Return the (x, y) coordinate for the center point of the cell that contains the specified text.  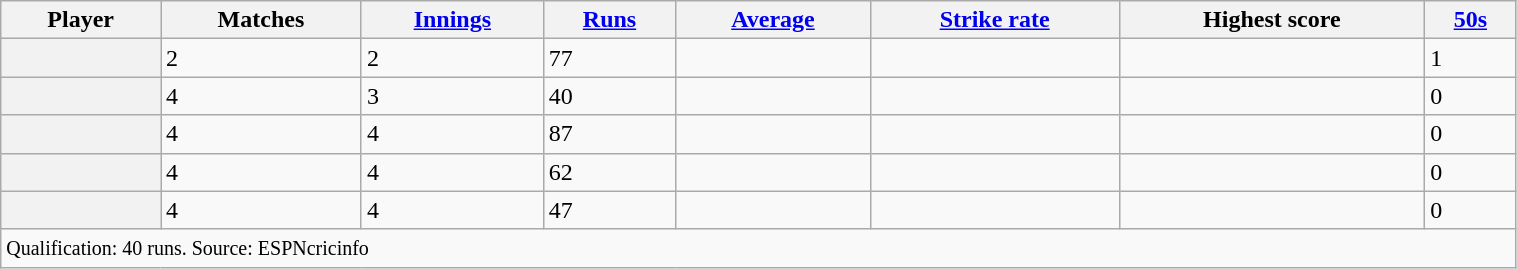
Innings (452, 20)
Matches (260, 20)
Average (773, 20)
Strike rate (994, 20)
Runs (609, 20)
62 (609, 172)
Player (81, 20)
Highest score (1272, 20)
87 (609, 134)
47 (609, 210)
40 (609, 96)
Qualification: 40 runs. Source: ESPNcricinfo (758, 248)
50s (1470, 20)
1 (1470, 58)
77 (609, 58)
3 (452, 96)
